Capture the cell that displays the provided text and extract its (X, Y) central coordinate. 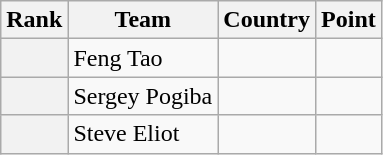
Team (143, 20)
Point (349, 20)
Sergey Pogiba (143, 96)
Rank (34, 20)
Steve Eliot (143, 134)
Feng Tao (143, 58)
Country (267, 20)
